Output the [x, y] coordinate of the center of the cell containing the given text.  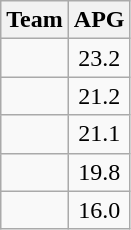
19.8 [99, 172]
16.0 [99, 210]
23.2 [99, 58]
Team [35, 20]
APG [99, 20]
21.2 [99, 96]
21.1 [99, 134]
